Provide the (x, y) coordinate of the cell's center where the given text is located.  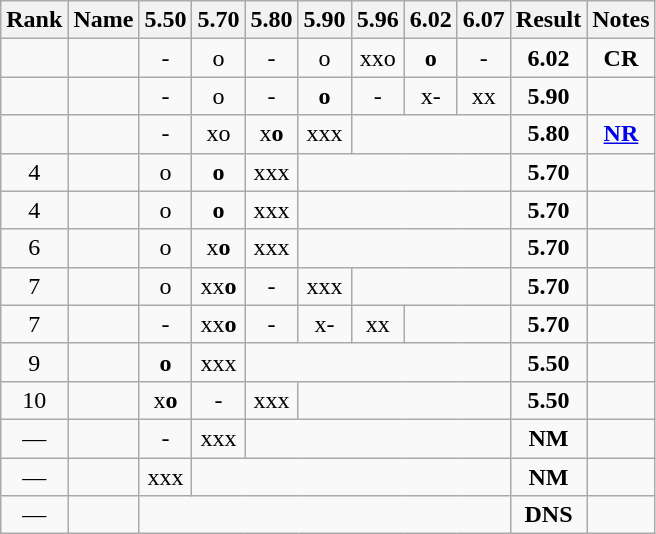
9 (34, 362)
Name (104, 20)
Result (548, 20)
6.07 (484, 20)
Rank (34, 20)
DNS (548, 515)
CR (621, 58)
5.96 (378, 20)
NR (621, 134)
Notes (621, 20)
6 (34, 248)
10 (34, 400)
